Capture the cell that displays the provided text and extract its (x, y) central coordinate. 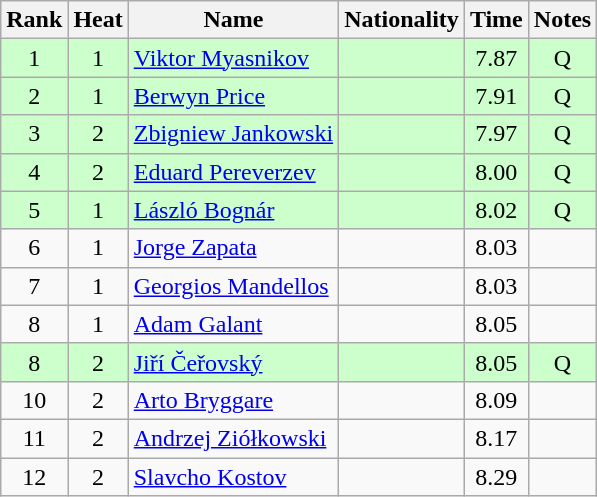
7.97 (496, 134)
8.29 (496, 477)
8.00 (496, 172)
Georgios Mandellos (233, 286)
Slavcho Kostov (233, 477)
12 (34, 477)
7.91 (496, 96)
Eduard Pereverzev (233, 172)
Adam Galant (233, 324)
Notes (562, 20)
Berwyn Price (233, 96)
3 (34, 134)
7 (34, 286)
Zbigniew Jankowski (233, 134)
8.09 (496, 400)
11 (34, 438)
Heat (98, 20)
8.02 (496, 210)
Time (496, 20)
Jorge Zapata (233, 248)
Nationality (402, 20)
Andrzej Ziółkowski (233, 438)
5 (34, 210)
László Bognár (233, 210)
Jiří Čeřovský (233, 362)
Arto Bryggare (233, 400)
10 (34, 400)
Rank (34, 20)
8.17 (496, 438)
7.87 (496, 58)
Name (233, 20)
Viktor Myasnikov (233, 58)
6 (34, 248)
4 (34, 172)
